Detect which cell encompasses the target text, then output its (x, y) center coordinate. 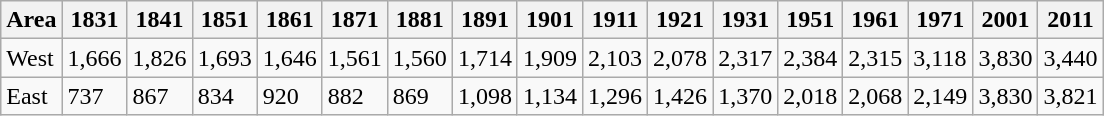
1,666 (94, 58)
1841 (160, 20)
2001 (1006, 20)
1,561 (354, 58)
1921 (680, 20)
1871 (354, 20)
3,440 (1070, 58)
2,315 (876, 58)
1,426 (680, 96)
1,714 (484, 58)
834 (224, 96)
869 (420, 96)
1,693 (224, 58)
2,317 (746, 58)
West (32, 58)
882 (354, 96)
1831 (94, 20)
1,370 (746, 96)
1,134 (550, 96)
1911 (616, 20)
East (32, 96)
1,098 (484, 96)
1931 (746, 20)
3,118 (940, 58)
1951 (810, 20)
2,149 (940, 96)
1,296 (616, 96)
2,018 (810, 96)
1971 (940, 20)
1851 (224, 20)
Area (32, 20)
2,103 (616, 58)
2,384 (810, 58)
2011 (1070, 20)
2,068 (876, 96)
1881 (420, 20)
2,078 (680, 58)
1891 (484, 20)
1,826 (160, 58)
1861 (290, 20)
1901 (550, 20)
737 (94, 96)
867 (160, 96)
1961 (876, 20)
3,821 (1070, 96)
1,646 (290, 58)
1,909 (550, 58)
920 (290, 96)
1,560 (420, 58)
